Capture the cell that displays the provided text and extract its (X, Y) central coordinate. 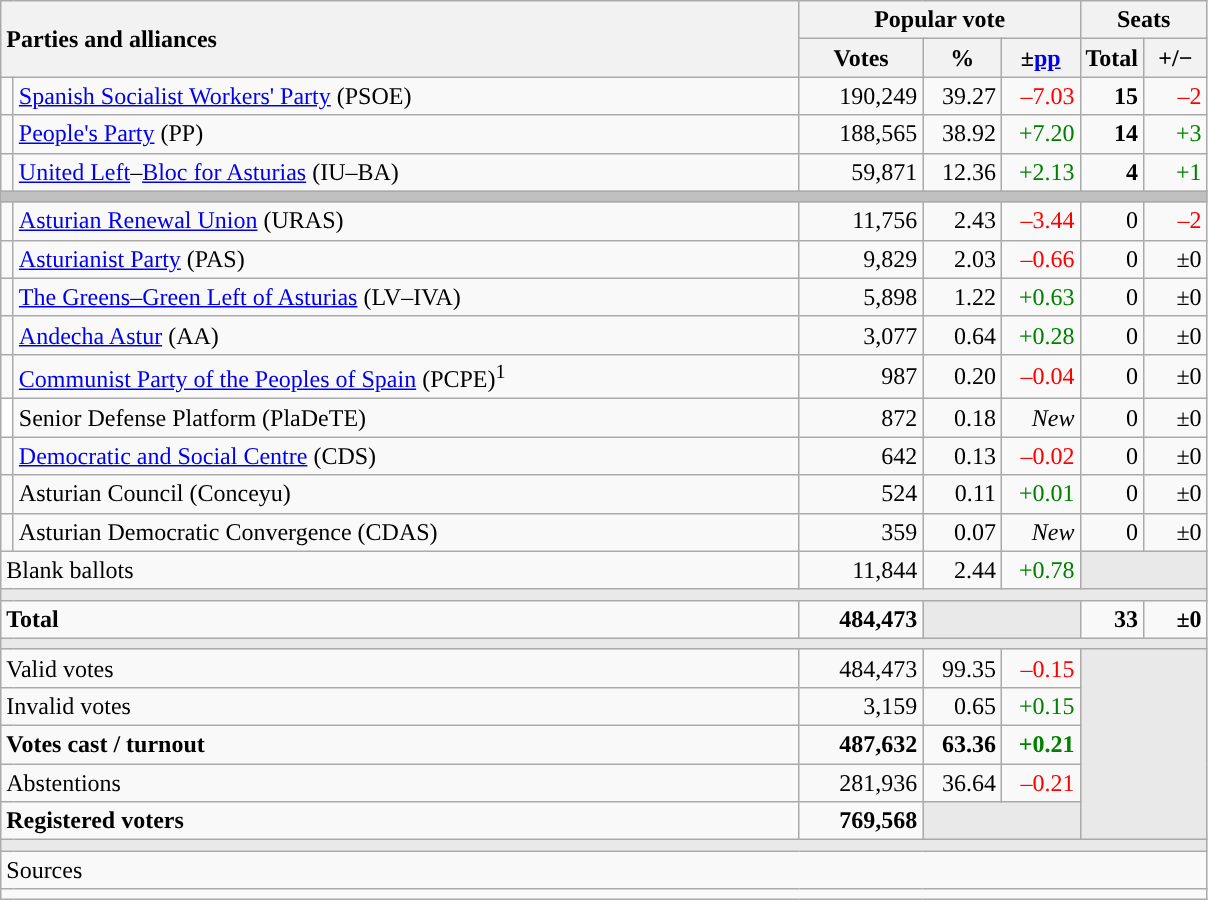
Senior Defense Platform (PlaDeTE) (406, 418)
9,829 (861, 259)
14 (1112, 134)
36.64 (962, 783)
People's Party (PP) (406, 134)
+7.20 (1040, 134)
Valid votes (400, 668)
769,568 (861, 821)
The Greens–Green Left of Asturias (LV–IVA) (406, 297)
11,844 (861, 570)
Asturian Council (Conceyu) (406, 494)
0.11 (962, 494)
1.22 (962, 297)
487,632 (861, 745)
987 (861, 376)
+0.01 (1040, 494)
2.44 (962, 570)
3,077 (861, 335)
Asturianist Party (PAS) (406, 259)
59,871 (861, 172)
–3.44 (1040, 221)
+1 (1176, 172)
0.13 (962, 456)
Asturian Renewal Union (URAS) (406, 221)
Blank ballots (400, 570)
12.36 (962, 172)
0.20 (962, 376)
Sources (604, 870)
Democratic and Social Centre (CDS) (406, 456)
–0.02 (1040, 456)
872 (861, 418)
15 (1112, 96)
Abstentions (400, 783)
–0.66 (1040, 259)
38.92 (962, 134)
11,756 (861, 221)
+0.28 (1040, 335)
+0.78 (1040, 570)
3,159 (861, 706)
% (962, 58)
Andecha Astur (AA) (406, 335)
–0.15 (1040, 668)
Registered voters (400, 821)
Asturian Democratic Convergence (CDAS) (406, 532)
99.35 (962, 668)
2.03 (962, 259)
+0.63 (1040, 297)
Communist Party of the Peoples of Spain (PCPE)1 (406, 376)
–0.21 (1040, 783)
190,249 (861, 96)
+0.21 (1040, 745)
4 (1112, 172)
Seats (1144, 20)
0.65 (962, 706)
188,565 (861, 134)
359 (861, 532)
0.07 (962, 532)
2.43 (962, 221)
5,898 (861, 297)
+0.15 (1040, 706)
Votes (861, 58)
Spanish Socialist Workers' Party (PSOE) (406, 96)
0.18 (962, 418)
39.27 (962, 96)
±pp (1040, 58)
524 (861, 494)
Popular vote (940, 20)
+/− (1176, 58)
642 (861, 456)
0.64 (962, 335)
United Left–Bloc for Asturias (IU–BA) (406, 172)
33 (1112, 619)
Parties and alliances (400, 39)
Votes cast / turnout (400, 745)
63.36 (962, 745)
–0.04 (1040, 376)
Invalid votes (400, 706)
281,936 (861, 783)
+3 (1176, 134)
+2.13 (1040, 172)
–7.03 (1040, 96)
